Return (X, Y) of the center of cell containing provided text 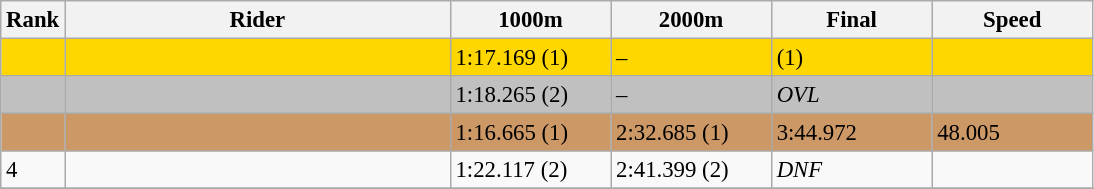
OVL (852, 95)
Final (852, 20)
1000m (530, 20)
Rider (258, 20)
48.005 (1012, 133)
2000m (692, 20)
(1) (852, 58)
Rank (33, 20)
1:17.169 (1) (530, 58)
1:22.117 (2) (530, 170)
1:18.265 (2) (530, 95)
4 (33, 170)
DNF (852, 170)
2:32.685 (1) (692, 133)
3:44.972 (852, 133)
Speed (1012, 20)
1:16.665 (1) (530, 133)
2:41.399 (2) (692, 170)
